Detect which cell encompasses the target text, then output its (x, y) center coordinate. 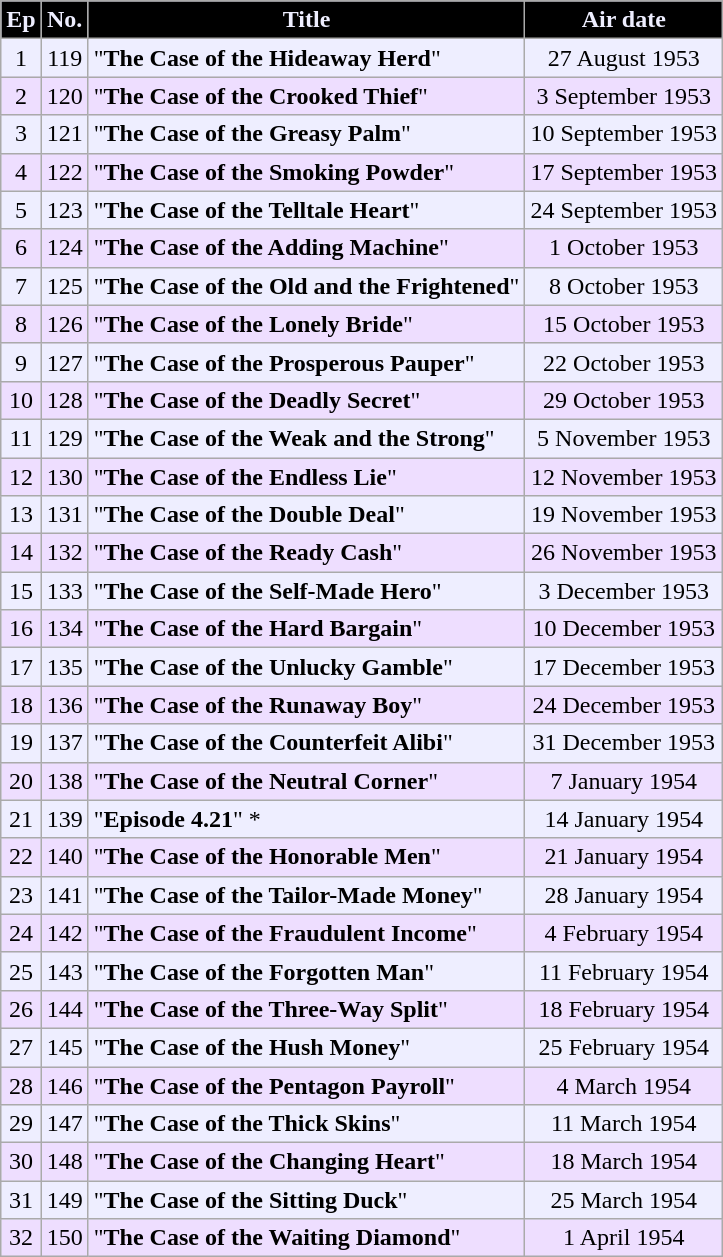
21 (21, 819)
"The Case of the Runaway Boy" (306, 705)
26 (21, 1009)
8 October 1953 (624, 286)
120 (64, 96)
"The Case of the Lonely Bride" (306, 324)
27 August 1953 (624, 58)
147 (64, 1124)
"The Case of the Pentagon Payroll" (306, 1085)
15 (21, 591)
19 November 1953 (624, 515)
"The Case of the Hideaway Herd" (306, 58)
148 (64, 1162)
20 (21, 781)
145 (64, 1047)
"The Case of the Crooked Thief" (306, 96)
"The Case of the Greasy Palm" (306, 134)
11 March 1954 (624, 1124)
24 December 1953 (624, 705)
11 February 1954 (624, 971)
"The Case of the Deadly Secret" (306, 400)
"The Case of the Smoking Powder" (306, 172)
124 (64, 248)
121 (64, 134)
139 (64, 819)
"The Case of the Old and the Frightened" (306, 286)
135 (64, 667)
"The Case of the Thick Skins" (306, 1124)
128 (64, 400)
25 March 1954 (624, 1200)
28 (21, 1085)
"The Case of the Double Deal" (306, 515)
4 (21, 172)
18 (21, 705)
Air date (624, 20)
3 (21, 134)
"The Case of the Hush Money" (306, 1047)
21 January 1954 (624, 857)
140 (64, 857)
126 (64, 324)
6 (21, 248)
123 (64, 210)
144 (64, 1009)
9 (21, 362)
8 (21, 324)
"Episode 4.21" * (306, 819)
"The Case of the Hard Bargain" (306, 629)
"The Case of the Neutral Corner" (306, 781)
4 March 1954 (624, 1085)
130 (64, 477)
4 February 1954 (624, 933)
"The Case of the Telltale Heart" (306, 210)
22 October 1953 (624, 362)
136 (64, 705)
"The Case of the Fraudulent Income" (306, 933)
"The Case of the Forgotten Man" (306, 971)
150 (64, 1238)
31 (21, 1200)
142 (64, 933)
3 December 1953 (624, 591)
29 (21, 1124)
"The Case of the Ready Cash" (306, 553)
122 (64, 172)
"The Case of the Waiting Diamond" (306, 1238)
137 (64, 743)
No. (64, 20)
"The Case of the Unlucky Gamble" (306, 667)
"The Case of the Tailor-Made Money" (306, 895)
125 (64, 286)
7 (21, 286)
5 (21, 210)
141 (64, 895)
10 (21, 400)
10 September 1953 (624, 134)
25 February 1954 (624, 1047)
127 (64, 362)
11 (21, 438)
15 October 1953 (624, 324)
26 November 1953 (624, 553)
14 (21, 553)
146 (64, 1085)
16 (21, 629)
3 September 1953 (624, 96)
"The Case of the Honorable Men" (306, 857)
12 (21, 477)
12 November 1953 (624, 477)
"The Case of the Self-Made Hero" (306, 591)
22 (21, 857)
30 (21, 1162)
17 December 1953 (624, 667)
14 January 1954 (624, 819)
28 January 1954 (624, 895)
7 January 1954 (624, 781)
"The Case of the Endless Lie" (306, 477)
138 (64, 781)
119 (64, 58)
10 December 1953 (624, 629)
149 (64, 1200)
13 (21, 515)
Title (306, 20)
"The Case of the Adding Machine" (306, 248)
24 September 1953 (624, 210)
2 (21, 96)
1 April 1954 (624, 1238)
"The Case of the Counterfeit Alibi" (306, 743)
Ep (21, 20)
19 (21, 743)
27 (21, 1047)
24 (21, 933)
"The Case of the Changing Heart" (306, 1162)
"The Case of the Sitting Duck" (306, 1200)
1 (21, 58)
"The Case of the Weak and the Strong" (306, 438)
17 (21, 667)
17 September 1953 (624, 172)
129 (64, 438)
143 (64, 971)
31 December 1953 (624, 743)
32 (21, 1238)
1 October 1953 (624, 248)
133 (64, 591)
25 (21, 971)
"The Case of the Prosperous Pauper" (306, 362)
134 (64, 629)
18 March 1954 (624, 1162)
132 (64, 553)
"The Case of the Three-Way Split" (306, 1009)
29 October 1953 (624, 400)
131 (64, 515)
5 November 1953 (624, 438)
23 (21, 895)
18 February 1954 (624, 1009)
